Return (x, y) of the center of cell containing provided text 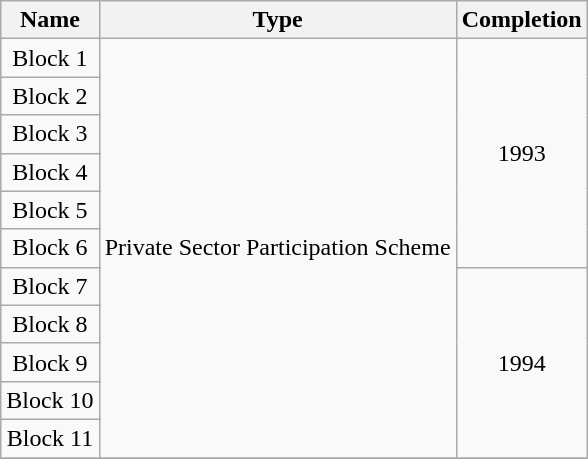
Completion (522, 20)
Name (50, 20)
1993 (522, 153)
Block 10 (50, 400)
Block 8 (50, 324)
Block 9 (50, 362)
Block 2 (50, 96)
Block 4 (50, 172)
Block 5 (50, 210)
Block 3 (50, 134)
Block 7 (50, 286)
Block 6 (50, 248)
Block 1 (50, 58)
1994 (522, 362)
Block 11 (50, 438)
Private Sector Participation Scheme (278, 248)
Type (278, 20)
